Locate the cell with the specified text and output its [X, Y] center coordinate. 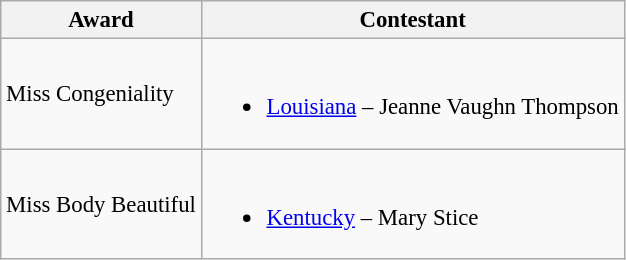
Miss Congeniality [101, 94]
Kentucky – Mary Stice [412, 204]
Miss Body Beautiful [101, 204]
Contestant [412, 20]
Louisiana – Jeanne Vaughn Thompson [412, 94]
Award [101, 20]
